Pinpoint the cell where the given text exists, returning its [x, y] midpoint coordinate. 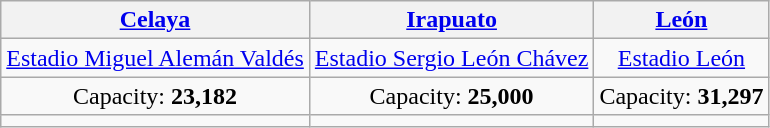
Estadio Sergio León Chávez [452, 58]
Capacity: 23,182 [156, 96]
Celaya [156, 20]
Estadio Miguel Alemán Valdés [156, 58]
León [682, 20]
Irapuato [452, 20]
Capacity: 31,297 [682, 96]
Estadio León [682, 58]
Capacity: 25,000 [452, 96]
